Return [X, Y] of the center of cell containing provided text 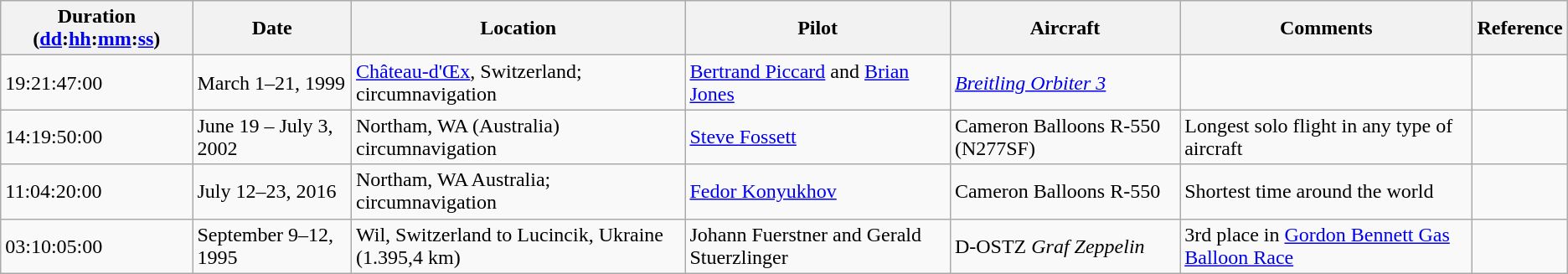
Duration (dd:hh:mm:ss) [97, 28]
3rd place in Gordon Bennett Gas Balloon Race [1327, 246]
Date [272, 28]
03:10:05:00 [97, 246]
Pilot [818, 28]
Northam, WA (Australia) circumnavigation [518, 137]
Fedor Konyukhov [818, 191]
Château-d'Œx, Switzerland; circumnavigation [518, 82]
D-OSTZ Graf Zeppelin [1065, 246]
Cameron Balloons R-550 [1065, 191]
Location [518, 28]
Longest solo flight in any type of aircraft [1327, 137]
11:04:20:00 [97, 191]
Bertrand Piccard and Brian Jones [818, 82]
Reference [1519, 28]
Comments [1327, 28]
Aircraft [1065, 28]
Steve Fossett [818, 137]
Breitling Orbiter 3 [1065, 82]
19:21:47:00 [97, 82]
June 19 – July 3, 2002 [272, 137]
Cameron Balloons R-550 (N277SF) [1065, 137]
March 1–21, 1999 [272, 82]
Johann Fuerstner and Gerald Stuerzlinger [818, 246]
September 9–12, 1995 [272, 246]
Northam, WA Australia; circumnavigation [518, 191]
July 12–23, 2016 [272, 191]
14:19:50:00 [97, 137]
Shortest time around the world [1327, 191]
Wil, Switzerland to Lucincik, Ukraine (1.395,4 km) [518, 246]
